For the text-containing cell, return its midpoint in [X, Y] coordinate format. 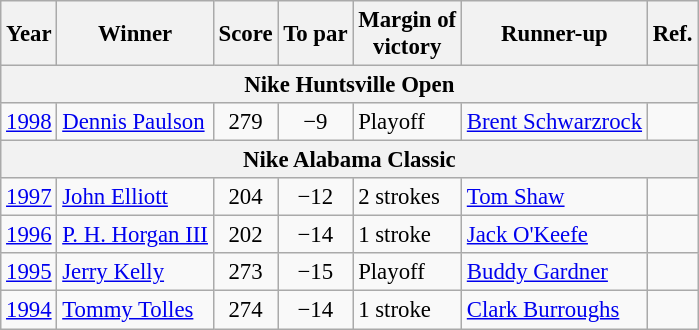
Ref. [672, 34]
Year [29, 34]
Winner [135, 34]
−12 [316, 197]
Tommy Tolles [135, 310]
Buddy Gardner [555, 273]
Dennis Paulson [135, 122]
Nike Huntsville Open [350, 85]
202 [246, 235]
Jack O'Keefe [555, 235]
Jerry Kelly [135, 273]
2 strokes [408, 197]
−15 [316, 273]
1995 [29, 273]
279 [246, 122]
Score [246, 34]
204 [246, 197]
To par [316, 34]
Nike Alabama Classic [350, 160]
1998 [29, 122]
Runner-up [555, 34]
−9 [316, 122]
1996 [29, 235]
P. H. Horgan III [135, 235]
1994 [29, 310]
Clark Burroughs [555, 310]
Margin ofvictory [408, 34]
Tom Shaw [555, 197]
Brent Schwarzrock [555, 122]
John Elliott [135, 197]
274 [246, 310]
1997 [29, 197]
273 [246, 273]
